Scan for the cell matching the given text and deliver its (x, y) coordinate at center. 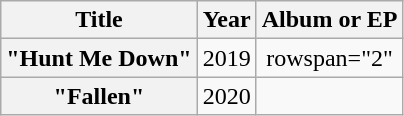
Album or EP (330, 20)
"Hunt Me Down" (99, 58)
rowspan="2" (330, 58)
2019 (226, 58)
Title (99, 20)
"Fallen" (99, 96)
Year (226, 20)
2020 (226, 96)
